Search for the cell housing the specified text and yield its [x, y] center coordinate. 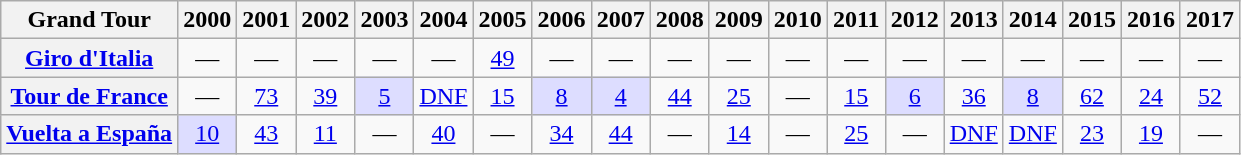
2005 [502, 20]
2002 [326, 20]
52 [1210, 96]
Vuelta a España [90, 134]
Tour de France [90, 96]
Grand Tour [90, 20]
11 [326, 134]
2011 [856, 20]
2000 [208, 20]
36 [974, 96]
2004 [444, 20]
2001 [266, 20]
2016 [1150, 20]
2012 [914, 20]
2013 [974, 20]
39 [326, 96]
2008 [680, 20]
10 [208, 134]
Giro d'Italia [90, 58]
19 [1150, 134]
23 [1092, 134]
73 [266, 96]
62 [1092, 96]
2007 [620, 20]
2010 [798, 20]
43 [266, 134]
4 [620, 96]
2015 [1092, 20]
2014 [1032, 20]
14 [738, 134]
2017 [1210, 20]
49 [502, 58]
2006 [562, 20]
5 [384, 96]
34 [562, 134]
6 [914, 96]
24 [1150, 96]
40 [444, 134]
2003 [384, 20]
2009 [738, 20]
